Output the [X, Y] coordinate of the center of the cell containing the given text.  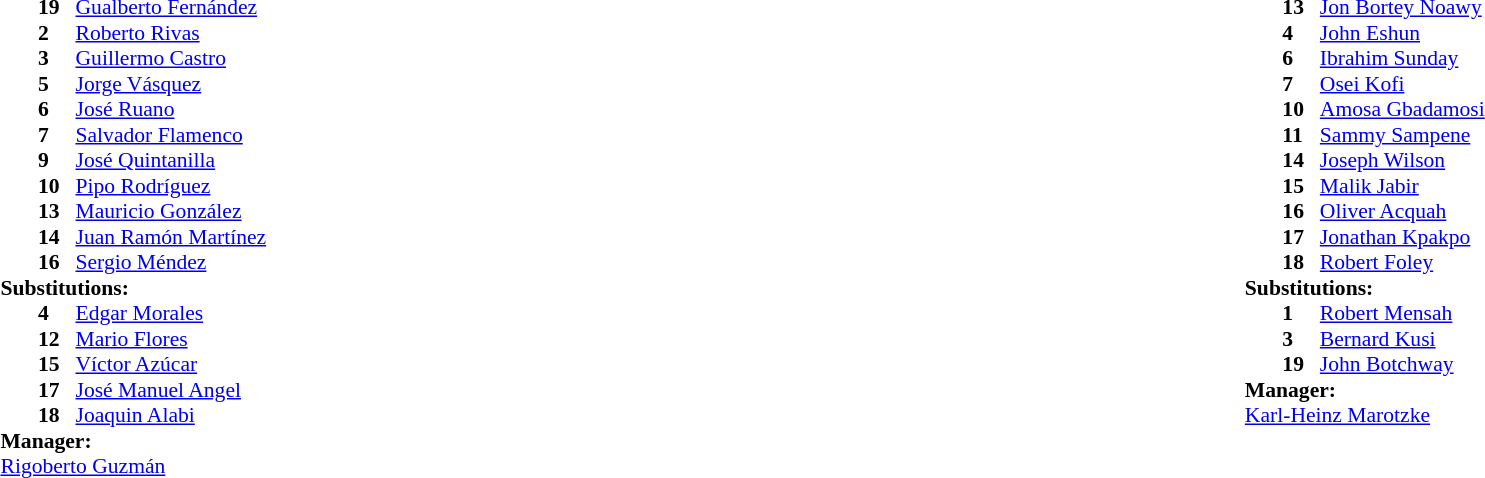
Oliver Acquah [1402, 211]
Jonathan Kpakpo [1402, 237]
1 [1301, 313]
11 [1301, 135]
John Botchway [1402, 365]
Salvador Flamenco [172, 135]
Mario Flores [172, 339]
Pipo Rodríguez [172, 186]
5 [57, 84]
Guillermo Castro [172, 59]
John Eshun [1402, 33]
Joaquin Alabi [172, 415]
Joseph Wilson [1402, 161]
Edgar Morales [172, 313]
Sammy Sampene [1402, 135]
Víctor Azúcar [172, 365]
Malik Jabir [1402, 186]
Bernard Kusi [1402, 339]
Osei Kofi [1402, 84]
Roberto Rivas [172, 33]
12 [57, 339]
Juan Ramón Martínez [172, 237]
Amosa Gbadamosi [1402, 109]
19 [1301, 365]
Robert Mensah [1402, 313]
José Ruano [172, 109]
Ibrahim Sunday [1402, 59]
Jorge Vásquez [172, 84]
Sergio Méndez [172, 263]
Karl-Heinz Marotzke [1365, 415]
José Quintanilla [172, 161]
9 [57, 161]
Mauricio González [172, 211]
13 [57, 211]
2 [57, 33]
Robert Foley [1402, 263]
José Manuel Angel [172, 390]
